Return the (X, Y) coordinate for the center point of the cell that contains the specified text.  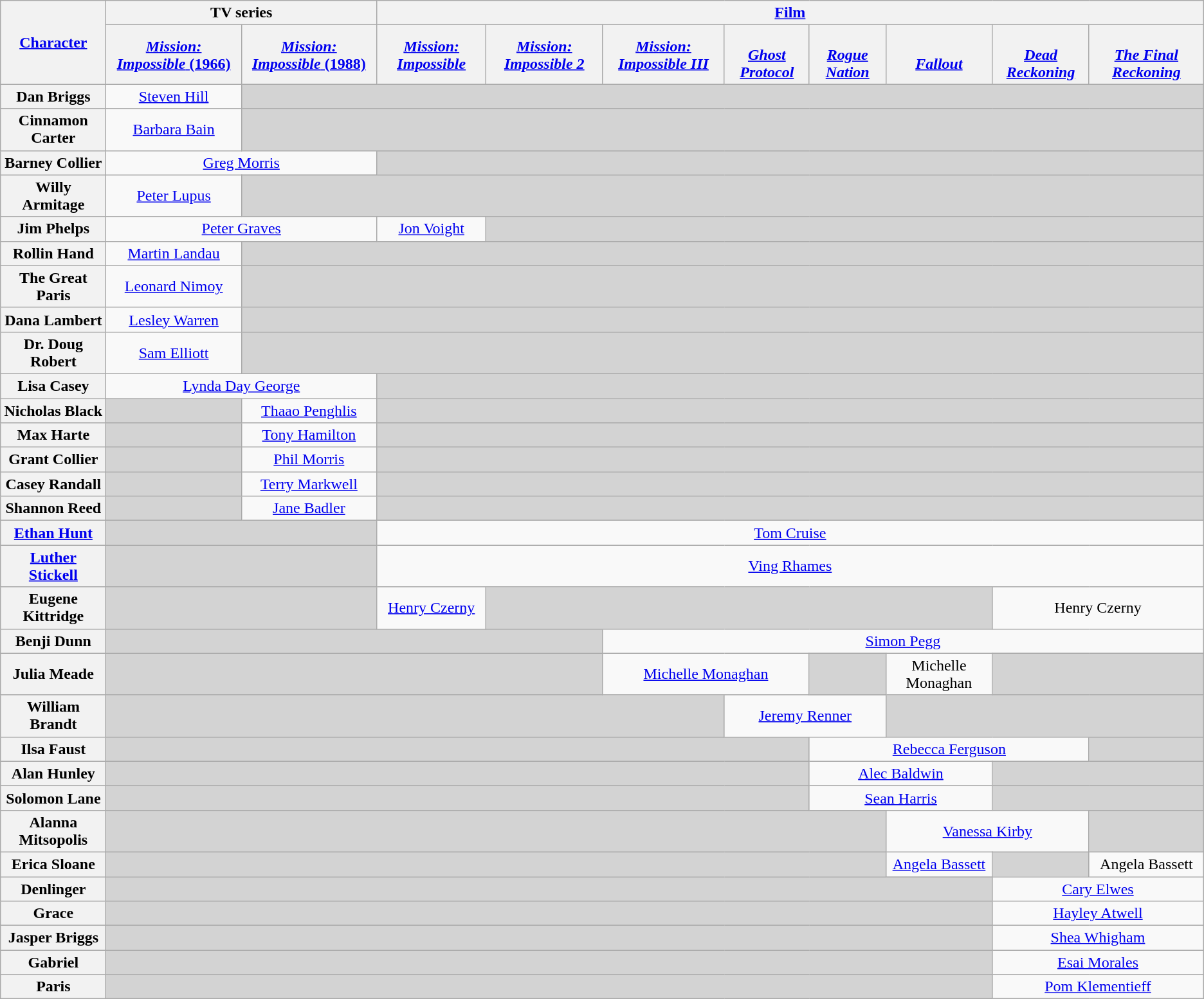
Eugene Kittridge (53, 608)
The Great Paris (53, 287)
Paris (53, 987)
Alanna Mitsopolis (53, 831)
William Brandt (53, 716)
Dead Reckoning (1041, 55)
Mission: Impossible (1988) (309, 55)
Pom Klementieff (1098, 987)
Hayley Atwell (1098, 914)
Cary Elwes (1098, 889)
Cinnamon Carter (53, 130)
Jim Phelps (53, 229)
Barney Collier (53, 163)
Nicholas Black (53, 411)
Dana Lambert (53, 319)
Grant Collier (53, 460)
Luther Stickell (53, 566)
Peter Graves (242, 229)
Simon Pegg (903, 641)
Mission: Impossible 2 (544, 55)
Gabriel (53, 962)
Alan Hunley (53, 773)
Jon Voight (431, 229)
Ilsa Faust (53, 749)
Alec Baldwin (900, 773)
Lisa Casey (53, 386)
Benji Dunn (53, 641)
Dan Briggs (53, 96)
Jane Badler (309, 509)
Tony Hamilton (309, 435)
Max Harte (53, 435)
Ving Rhames (790, 566)
Film (790, 13)
Sean Harris (900, 798)
Terry Markwell (309, 484)
Phil Morris (309, 460)
Thaao Penghlis (309, 411)
Mission: Impossible III (664, 55)
Greg Morris (242, 163)
Fallout (939, 55)
The Final Reckoning (1146, 55)
TV series (242, 13)
Shea Whigham (1098, 938)
Solomon Lane (53, 798)
Lesley Warren (174, 319)
Sam Elliott (174, 352)
Dr. Doug Robert (53, 352)
Denlinger (53, 889)
Jasper Briggs (53, 938)
Rollin Hand (53, 253)
Ghost Protocol (767, 55)
Casey Randall (53, 484)
Lynda Day George (242, 386)
Rogue Nation (848, 55)
Ethan Hunt (53, 533)
Mission: Impossible (1966) (174, 55)
Willy Armitage (53, 195)
Erica Sloane (53, 864)
Mission: Impossible (431, 55)
Leonard Nimoy (174, 287)
Shannon Reed (53, 509)
Tom Cruise (790, 533)
Grace (53, 914)
Peter Lupus (174, 195)
Vanessa Kirby (987, 831)
Jeremy Renner (805, 716)
Barbara Bain (174, 130)
Martin Landau (174, 253)
Rebecca Ferguson (949, 749)
Julia Meade (53, 674)
Esai Morales (1098, 962)
Steven Hill (174, 96)
Character (53, 42)
